Pinpoint the cell where the given text exists, returning its [x, y] midpoint coordinate. 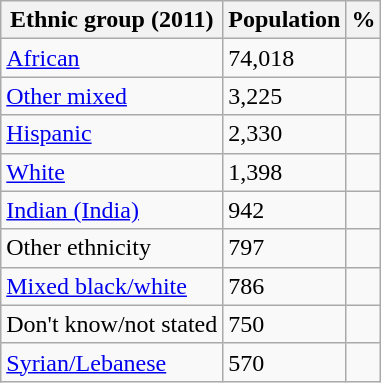
942 [284, 210]
% [364, 20]
786 [284, 286]
570 [284, 362]
White [112, 172]
2,330 [284, 134]
Ethnic group (2011) [112, 20]
Indian (India) [112, 210]
Population [284, 20]
Don't know/not stated [112, 324]
74,018 [284, 58]
3,225 [284, 96]
Other mixed [112, 96]
797 [284, 248]
Mixed black/white [112, 286]
750 [284, 324]
Other ethnicity [112, 248]
African [112, 58]
Syrian/Lebanese [112, 362]
Hispanic [112, 134]
1,398 [284, 172]
